Scan for the cell matching the given text and deliver its [x, y] coordinate at center. 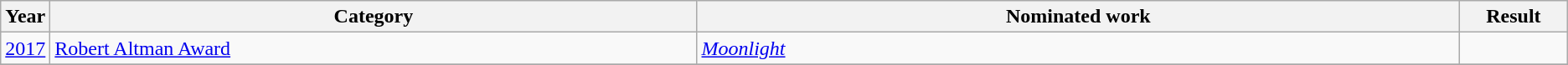
2017 [25, 48]
Result [1514, 17]
Robert Altman Award [374, 48]
Category [374, 17]
Nominated work [1079, 17]
Year [25, 17]
Moonlight [1079, 48]
